Pinpoint the cell where the given text exists, returning its (x, y) midpoint coordinate. 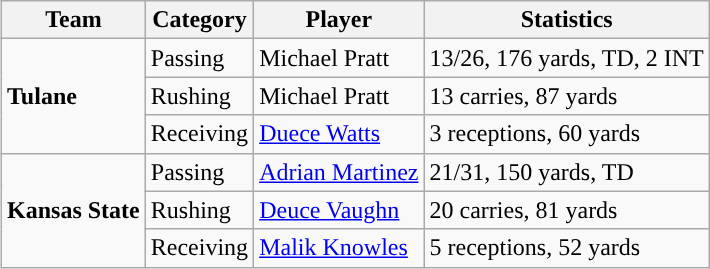
Category (199, 20)
5 receptions, 52 yards (566, 248)
3 receptions, 60 yards (566, 134)
13 carries, 87 yards (566, 96)
Team (74, 20)
13/26, 176 yards, TD, 2 INT (566, 58)
Kansas State (74, 210)
Malik Knowles (339, 248)
Tulane (74, 96)
Adrian Martinez (339, 172)
20 carries, 81 yards (566, 210)
21/31, 150 yards, TD (566, 172)
Deuce Vaughn (339, 210)
Player (339, 20)
Duece Watts (339, 134)
Statistics (566, 20)
